Output the (x, y) coordinate of the center of the cell containing the given text.  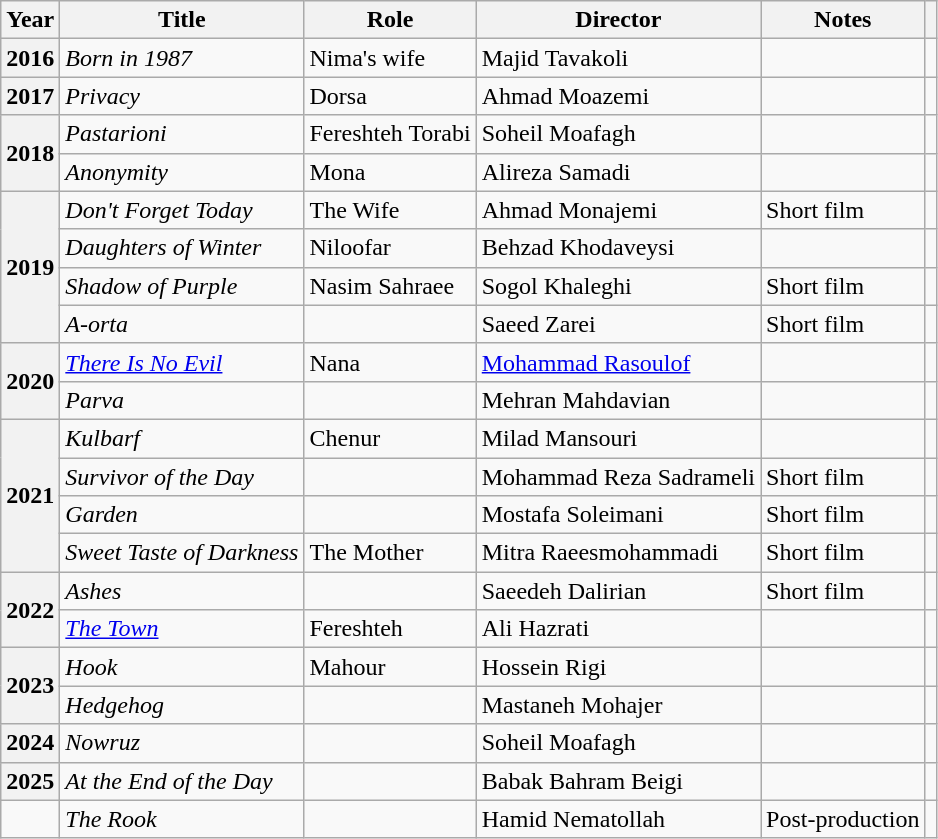
Mohammad Rasoulof (618, 362)
Post-production (843, 819)
A-orta (182, 324)
At the End of the Day (182, 781)
Mostafa Soleimani (618, 515)
Title (182, 20)
Hook (182, 667)
Sweet Taste of Darkness (182, 553)
2023 (30, 686)
Notes (843, 20)
The Mother (390, 553)
Babak Bahram Beigi (618, 781)
Mehran Mahdavian (618, 400)
Anonymity (182, 172)
Alireza Samadi (618, 172)
Fereshteh Torabi (390, 134)
Don't Forget Today (182, 210)
2024 (30, 743)
Ahmad Moazemi (618, 96)
Chenur (390, 438)
2019 (30, 267)
Born in 1987 (182, 58)
Ashes (182, 591)
Saeedeh Dalirian (618, 591)
Fereshteh (390, 629)
Director (618, 20)
2017 (30, 96)
Hamid Nematollah (618, 819)
Mitra Raeesmohammadi (618, 553)
Garden (182, 515)
Mastaneh Mohajer (618, 705)
Survivor of the Day (182, 477)
2021 (30, 495)
Daughters of Winter (182, 248)
The Wife (390, 210)
Role (390, 20)
Pastarioni (182, 134)
Hedgehog (182, 705)
Sogol Khaleghi (618, 286)
Kulbarf (182, 438)
Mona (390, 172)
2016 (30, 58)
2018 (30, 153)
2025 (30, 781)
Dorsa (390, 96)
Shadow of Purple (182, 286)
Ahmad Monajemi (618, 210)
Behzad Khodaveysi (618, 248)
Saeed Zarei (618, 324)
Mahour (390, 667)
Majid Tavakoli (618, 58)
2022 (30, 610)
2020 (30, 381)
The Town (182, 629)
There Is No Evil (182, 362)
Nana (390, 362)
Milad Mansouri (618, 438)
Nasim Sahraee (390, 286)
Nima's wife (390, 58)
Parva (182, 400)
Niloofar (390, 248)
Mohammad Reza Sadrameli (618, 477)
Year (30, 20)
Nowruz (182, 743)
Privacy (182, 96)
Hossein Rigi (618, 667)
Ali Hazrati (618, 629)
The Rook (182, 819)
